For the text-containing cell, return its midpoint in [X, Y] coordinate format. 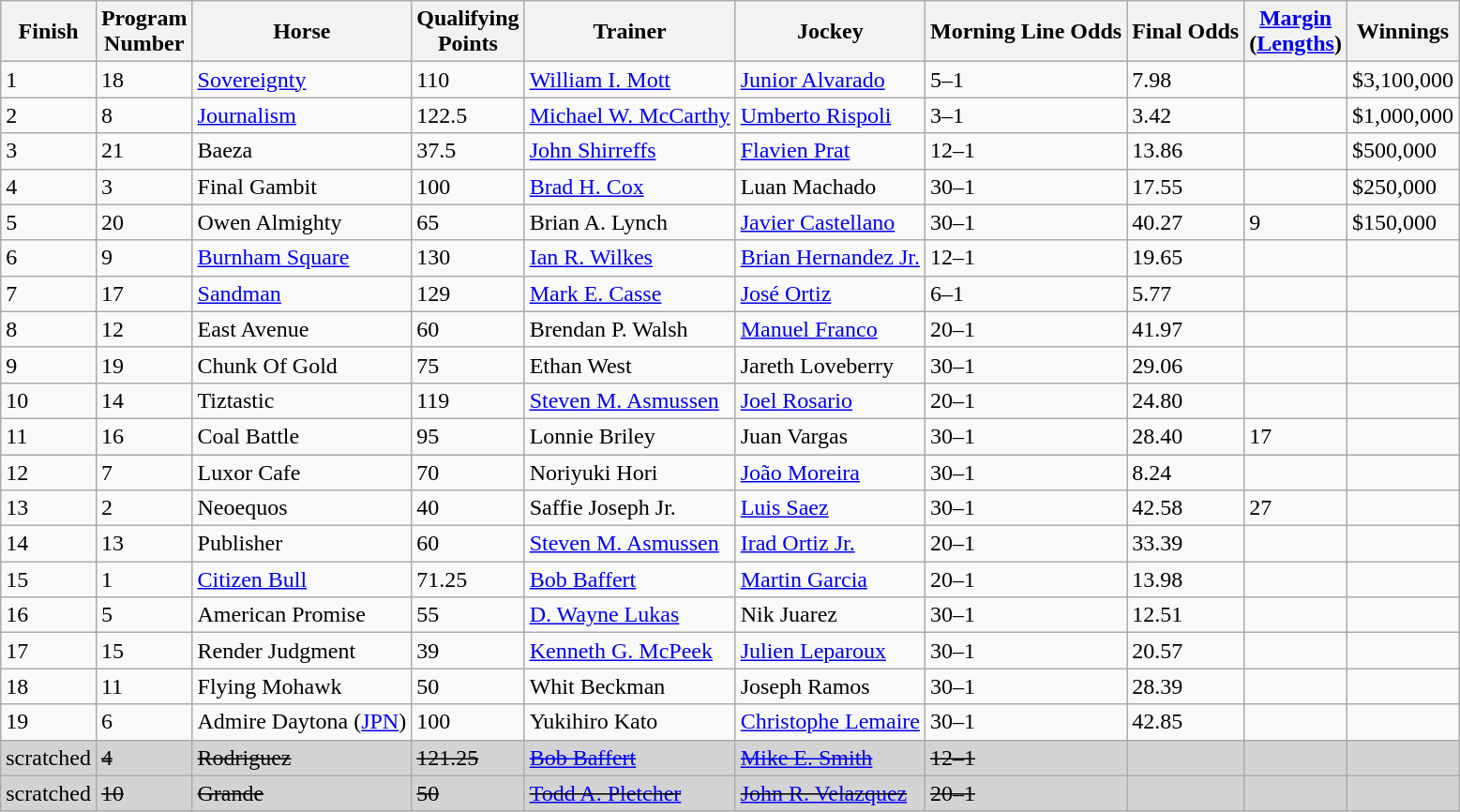
29.06 [1185, 365]
Render Judgment [302, 651]
Tiztastic [302, 400]
20.57 [1185, 651]
Admire Daytona (JPN) [302, 722]
Umberto Rispoli [830, 115]
122.5 [468, 115]
Martin Garcia [830, 579]
42.85 [1185, 722]
Sovereignty [302, 80]
Winnings [1403, 32]
3.42 [1185, 115]
20 [144, 222]
Whit Beckman [630, 686]
Saffie Joseph Jr. [630, 508]
28.39 [1185, 686]
Luis Saez [830, 508]
D. Wayne Lukas [630, 615]
Kenneth G. McPeek [630, 651]
Todd A. Pletcher [630, 793]
Sandman [302, 293]
130 [468, 258]
Owen Almighty [302, 222]
Chunk Of Gold [302, 365]
Javier Castellano [830, 222]
Luxor Cafe [302, 472]
Joel Rosario [830, 400]
Julien Leparoux [830, 651]
Horse [302, 32]
ProgramNumber [144, 32]
Ian R. Wilkes [630, 258]
21 [144, 151]
American Promise [302, 615]
75 [468, 365]
Publisher [302, 544]
José Ortiz [830, 293]
Citizen Bull [302, 579]
121.25 [468, 758]
65 [468, 222]
19.65 [1185, 258]
Manuel Franco [830, 329]
5.77 [1185, 293]
40.27 [1185, 222]
24.80 [1185, 400]
Flavien Prat [830, 151]
Trainer [630, 32]
8.24 [1185, 472]
95 [468, 436]
Rodriguez [302, 758]
Lonnie Briley [630, 436]
Yukihiro Kato [630, 722]
28.40 [1185, 436]
39 [468, 651]
$150,000 [1403, 222]
Mike E. Smith [830, 758]
Ethan West [630, 365]
71.25 [468, 579]
3–1 [1026, 115]
70 [468, 472]
Journalism [302, 115]
41.97 [1185, 329]
Luan Machado [830, 187]
Junior Alvarado [830, 80]
Margin(Lengths) [1296, 32]
55 [468, 615]
Final Gambit [302, 187]
Christophe Lemaire [830, 722]
Baeza [302, 151]
João Moreira [830, 472]
Brian A. Lynch [630, 222]
William I. Mott [630, 80]
Finish [49, 32]
110 [468, 80]
Neoequos [302, 508]
Joseph Ramos [830, 686]
13.86 [1185, 151]
Grande [302, 793]
Noriyuki Hori [630, 472]
Michael W. McCarthy [630, 115]
Jockey [830, 32]
$3,100,000 [1403, 80]
Burnham Square [302, 258]
Irad Ortiz Jr. [830, 544]
119 [468, 400]
Morning Line Odds [1026, 32]
John R. Velazquez [830, 793]
Jareth Loveberry [830, 365]
37.5 [468, 151]
40 [468, 508]
East Avenue [302, 329]
Brian Hernandez Jr. [830, 258]
7.98 [1185, 80]
Brendan P. Walsh [630, 329]
27 [1296, 508]
Mark E. Casse [630, 293]
Nik Juarez [830, 615]
Juan Vargas [830, 436]
129 [468, 293]
$500,000 [1403, 151]
Coal Battle [302, 436]
33.39 [1185, 544]
$1,000,000 [1403, 115]
QualifyingPoints [468, 32]
Brad H. Cox [630, 187]
12.51 [1185, 615]
42.58 [1185, 508]
Flying Mohawk [302, 686]
5–1 [1026, 80]
John Shirreffs [630, 151]
17.55 [1185, 187]
13.98 [1185, 579]
$250,000 [1403, 187]
Final Odds [1185, 32]
6–1 [1026, 293]
